Return [X, Y] of the center of cell containing provided text 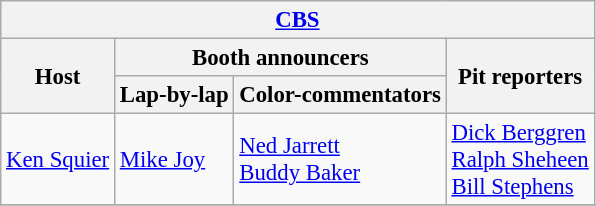
Color-commentators [340, 95]
Dick Berggren Ralph Sheheen Bill Stephens [520, 160]
Host [58, 76]
Pit reporters [520, 76]
Lap-by-lap [174, 95]
Booth announcers [280, 58]
CBS [298, 20]
Ned Jarrett Buddy Baker [340, 160]
Mike Joy [174, 160]
Ken Squier [58, 160]
